For the text-containing cell, return its midpoint in (X, Y) coordinate format. 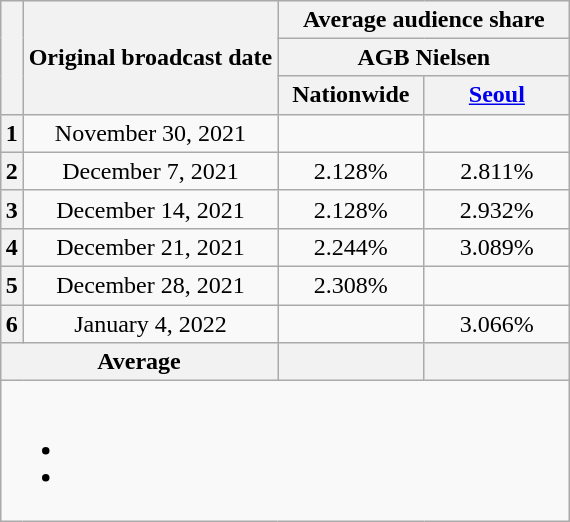
December 14, 2021 (150, 209)
December 28, 2021 (150, 285)
3.089% (497, 247)
Average (139, 362)
2.308% (351, 285)
4 (12, 247)
2 (12, 171)
AGB Nielsen (424, 57)
Nationwide (351, 95)
Seoul (497, 95)
December 7, 2021 (150, 171)
5 (12, 285)
1 (12, 133)
3.066% (497, 323)
December 21, 2021 (150, 247)
6 (12, 323)
January 4, 2022 (150, 323)
2.811% (497, 171)
November 30, 2021 (150, 133)
2.244% (351, 247)
Original broadcast date (150, 57)
3 (12, 209)
2.932% (497, 209)
Average audience share (424, 19)
